Identify which cell holds the provided text, then report its [x, y] central coordinate. 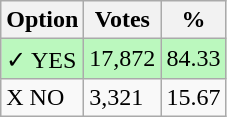
84.33 [194, 59]
X NO [42, 97]
17,872 [122, 59]
3,321 [122, 97]
Votes [122, 20]
Option [42, 20]
15.67 [194, 97]
% [194, 20]
✓ YES [42, 59]
